From the cell containing the given text, extract its center point as [X, Y] coordinate. 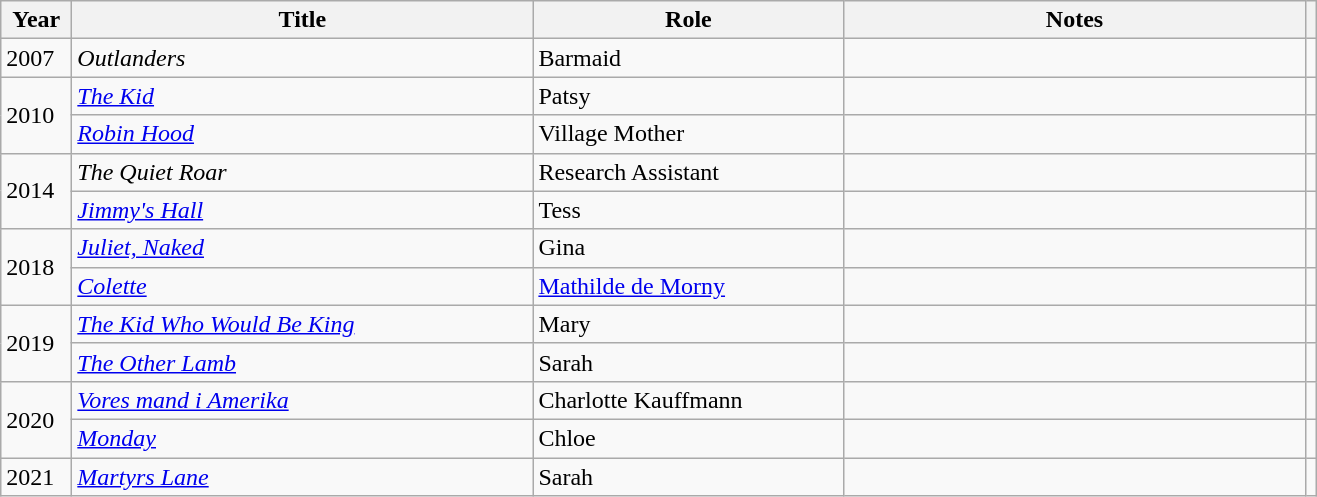
2021 [36, 477]
2007 [36, 58]
Year [36, 20]
2014 [36, 191]
Jimmy's Hall [302, 210]
Patsy [688, 96]
Chloe [688, 438]
2018 [36, 267]
The Kid Who Would Be King [302, 324]
The Other Lamb [302, 362]
Monday [302, 438]
Mary [688, 324]
Barmaid [688, 58]
Tess [688, 210]
2020 [36, 419]
The Quiet Roar [302, 172]
Village Mother [688, 134]
Title [302, 20]
Mathilde de Morny [688, 286]
Outlanders [302, 58]
2019 [36, 343]
Vores mand i Amerika [302, 400]
Charlotte Kauffmann [688, 400]
Martyrs Lane [302, 477]
Colette [302, 286]
Juliet, Naked [302, 248]
The Kid [302, 96]
Role [688, 20]
Robin Hood [302, 134]
Research Assistant [688, 172]
Gina [688, 248]
2010 [36, 115]
Notes [1074, 20]
